Scan for the cell matching the given text and deliver its (x, y) coordinate at center. 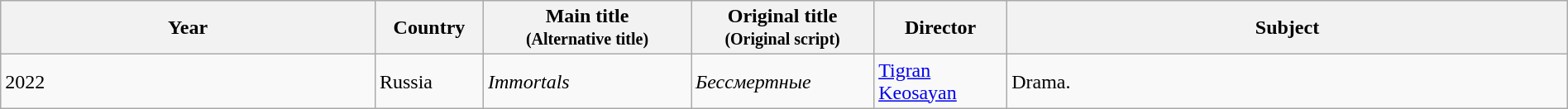
Immortals (587, 81)
Country (428, 28)
Original title(Original script) (782, 28)
Бессмертные (782, 81)
Year (189, 28)
Russia (428, 81)
Tigran Keosayan (941, 81)
2022 (189, 81)
Main title(Alternative title) (587, 28)
Director (941, 28)
Subject (1288, 28)
Drama. (1288, 81)
